Capture the cell that displays the provided text and extract its [X, Y] central coordinate. 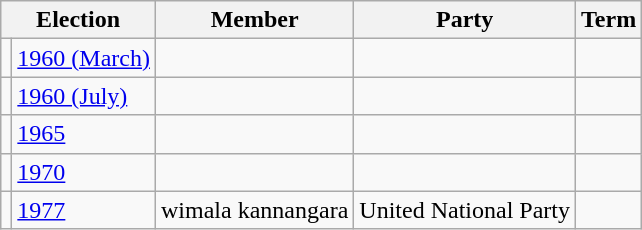
1965 [84, 134]
Member [255, 20]
1977 [84, 210]
Party [465, 20]
1960 (March) [84, 58]
wimala kannangara [255, 210]
1970 [84, 172]
Election [78, 20]
Term [609, 20]
1960 (July) [84, 96]
United National Party [465, 210]
